Return the (x, y) coordinate for the center point of the cell that contains the specified text.  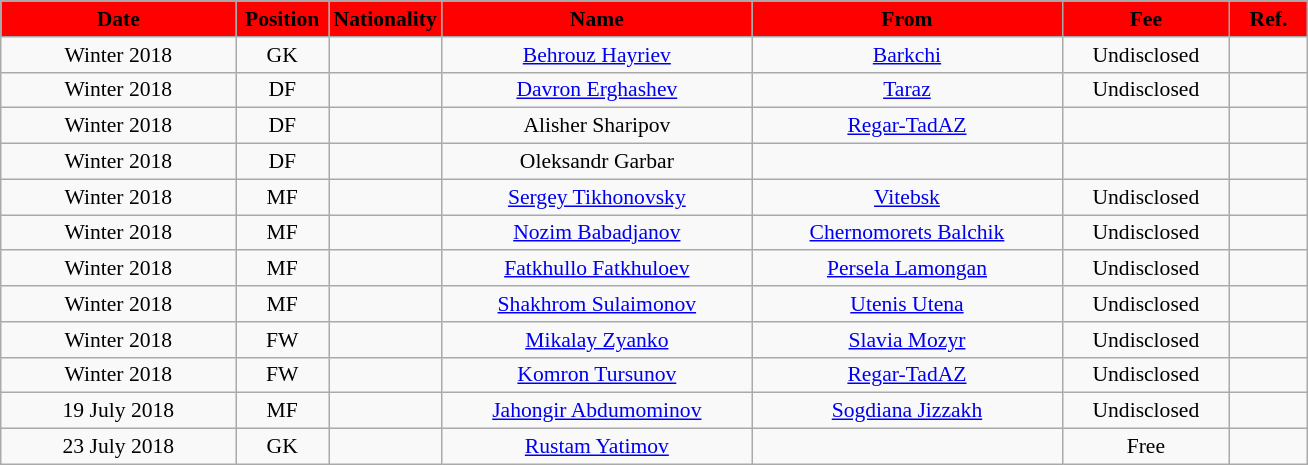
Oleksandr Garbar (597, 162)
Persela Lamongan (907, 269)
Komron Tursunov (597, 375)
Barkchi (907, 55)
Free (1146, 447)
Utenis Utena (907, 304)
Rustam Yatimov (597, 447)
Fee (1146, 19)
Alisher Sharipov (597, 126)
Date (118, 19)
Taraz (907, 90)
Chernomorets Balchik (907, 233)
Slavia Mozyr (907, 340)
Sergey Tikhonovsky (597, 197)
Shakhrom Sulaimonov (597, 304)
Fatkhullo Fatkhuloev (597, 269)
Davron Erghashev (597, 90)
From (907, 19)
Nozim Babadjanov (597, 233)
Mikalay Zyanko (597, 340)
Position (282, 19)
23 July 2018 (118, 447)
Jahongir Abdumominov (597, 411)
Name (597, 19)
Sogdiana Jizzakh (907, 411)
Ref. (1269, 19)
19 July 2018 (118, 411)
Nationality (384, 19)
Behrouz Hayriev (597, 55)
Vitebsk (907, 197)
